Output the (X, Y) coordinate of the center of the cell containing the given text.  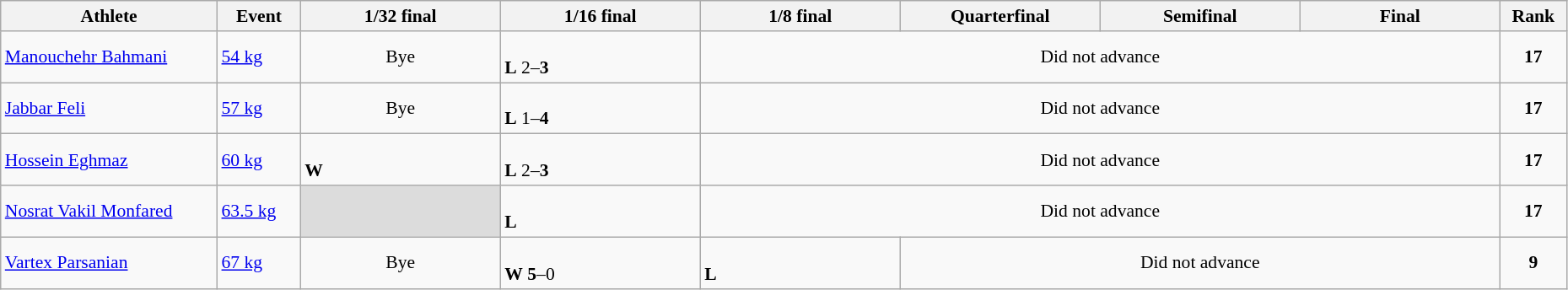
67 kg (260, 263)
W 5–0 (601, 263)
Hossein Eghmaz (110, 160)
1/16 final (601, 16)
1/32 final (400, 16)
L 1–4 (601, 108)
9 (1533, 263)
Athlete (110, 16)
54 kg (260, 57)
57 kg (260, 108)
Semifinal (1199, 16)
W (400, 160)
Event (260, 16)
Rank (1533, 16)
63.5 kg (260, 211)
Final (1400, 16)
Quarterfinal (1000, 16)
Vartex Parsanian (110, 263)
Jabbar Feli (110, 108)
60 kg (260, 160)
Manouchehr Bahmani (110, 57)
Nosrat Vakil Monfared (110, 211)
1/8 final (800, 16)
